Return the (x, y) coordinate for the center point of the cell that contains the specified text.  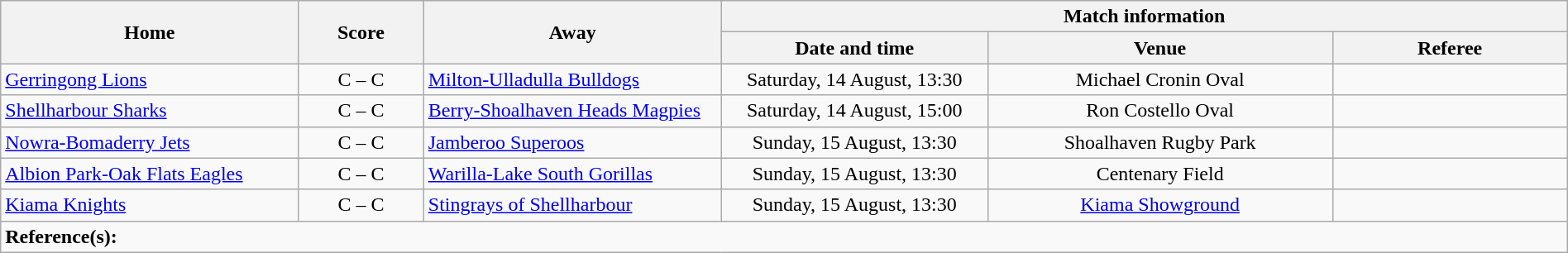
Saturday, 14 August, 15:00 (854, 111)
Reference(s): (784, 236)
Jamberoo Superoos (572, 142)
Warilla-Lake South Gorillas (572, 174)
Albion Park-Oak Flats Eagles (150, 174)
Stingrays of Shellharbour (572, 205)
Gerringong Lions (150, 79)
Kiama Knights (150, 205)
Home (150, 32)
Shellharbour Sharks (150, 111)
Venue (1159, 48)
Nowra-Bomaderry Jets (150, 142)
Milton-Ulladulla Bulldogs (572, 79)
Michael Cronin Oval (1159, 79)
Referee (1450, 48)
Away (572, 32)
Score (361, 32)
Match information (1145, 17)
Shoalhaven Rugby Park (1159, 142)
Kiama Showground (1159, 205)
Saturday, 14 August, 13:30 (854, 79)
Berry-Shoalhaven Heads Magpies (572, 111)
Date and time (854, 48)
Centenary Field (1159, 174)
Ron Costello Oval (1159, 111)
